Find where the given text appears and provide that cell's center as [x, y] coordinate. 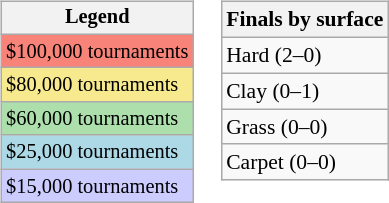
Clay (0–1) [304, 91]
Grass (0–0) [304, 127]
$80,000 tournaments [97, 85]
Hard (2–0) [304, 55]
Finals by surface [304, 20]
Legend [97, 18]
$100,000 tournaments [97, 51]
$15,000 tournaments [97, 186]
$25,000 tournaments [97, 152]
Carpet (0–0) [304, 162]
$60,000 tournaments [97, 119]
